Output the [x, y] coordinate of the center of the cell containing the given text.  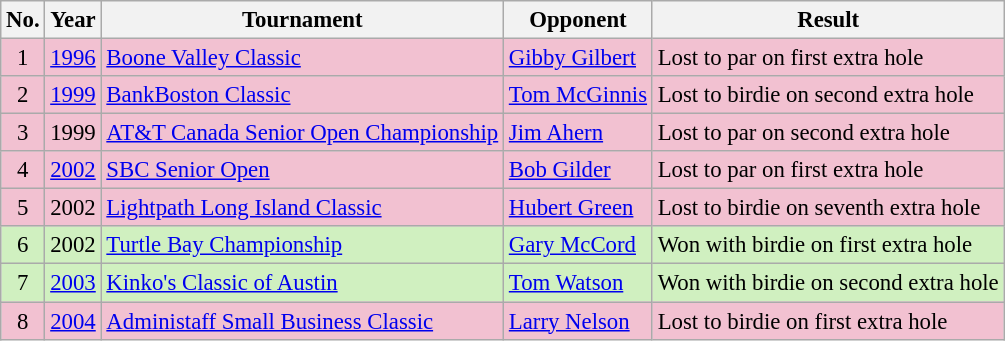
Turtle Bay Championship [302, 245]
Jim Ahern [578, 133]
SBC Senior Open [302, 170]
BankBoston Classic [302, 95]
6 [23, 245]
Year [73, 20]
Tom McGinnis [578, 95]
5 [23, 208]
Gary McCord [578, 245]
Lost to birdie on first extra hole [828, 321]
Lost to birdie on seventh extra hole [828, 208]
Tom Watson [578, 283]
Bob Gilder [578, 170]
Tournament [302, 20]
1996 [73, 58]
3 [23, 133]
Gibby Gilbert [578, 58]
8 [23, 321]
Opponent [578, 20]
2003 [73, 283]
Won with birdie on second extra hole [828, 283]
2 [23, 95]
Lightpath Long Island Classic [302, 208]
Won with birdie on first extra hole [828, 245]
Lost to birdie on second extra hole [828, 95]
Result [828, 20]
7 [23, 283]
AT&T Canada Senior Open Championship [302, 133]
Boone Valley Classic [302, 58]
Lost to par on second extra hole [828, 133]
Hubert Green [578, 208]
Kinko's Classic of Austin [302, 283]
Larry Nelson [578, 321]
2004 [73, 321]
No. [23, 20]
Administaff Small Business Classic [302, 321]
1 [23, 58]
4 [23, 170]
